Output the [X, Y] coordinate of the center of the cell containing the given text.  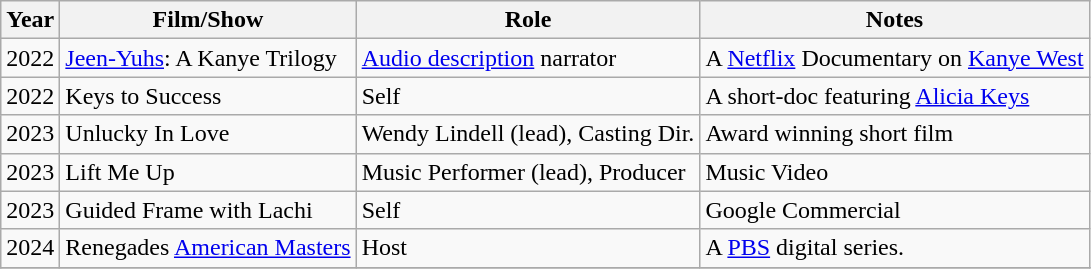
Unlucky In Love [208, 134]
Role [528, 20]
Guided Frame with Lachi [208, 210]
Award winning short film [894, 134]
Lift Me Up [208, 172]
Music Video [894, 172]
Notes [894, 20]
Renegades American Masters [208, 248]
Audio description narrator [528, 58]
A PBS digital series. [894, 248]
Jeen-Yuhs: A Kanye Trilogy [208, 58]
Year [30, 20]
2024 [30, 248]
Keys to Success [208, 96]
Film/Show [208, 20]
A Netflix Documentary on Kanye West [894, 58]
A short-doc featuring Alicia Keys [894, 96]
Host [528, 248]
Wendy Lindell (lead), Casting Dir. [528, 134]
Music Performer (lead), Producer [528, 172]
Google Commercial [894, 210]
